Output the (X, Y) coordinate of the center of the cell containing the given text.  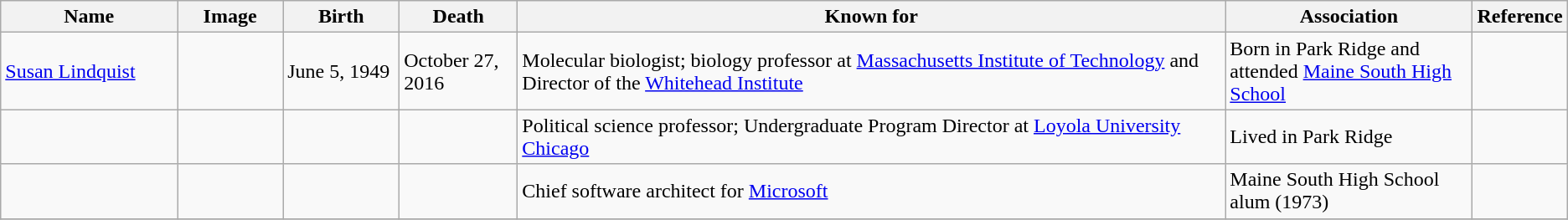
Molecular biologist; biology professor at Massachusetts Institute of Technology and Director of the Whitehead Institute (871, 71)
Born in Park Ridge and attended Maine South High School (1349, 71)
Reference (1519, 17)
Political science professor; Undergraduate Program Director at Loyola University Chicago (871, 137)
Association (1349, 17)
Maine South High School alum (1973) (1349, 191)
October 27, 2016 (459, 71)
June 5, 1949 (342, 71)
Image (230, 17)
Lived in Park Ridge (1349, 137)
Name (89, 17)
Birth (342, 17)
Susan Lindquist (89, 71)
Known for (871, 17)
Chief software architect for Microsoft (871, 191)
Death (459, 17)
